Search for the cell housing the specified text and yield its (x, y) center coordinate. 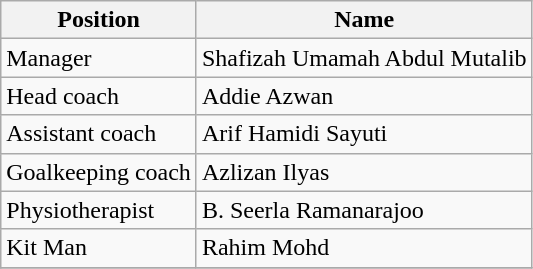
Kit Man (99, 248)
Goalkeeping coach (99, 172)
Azlizan Ilyas (364, 172)
B. Seerla Ramanarajoo (364, 210)
Name (364, 20)
Manager (99, 58)
Shafizah Umamah Abdul Mutalib (364, 58)
Rahim Mohd (364, 248)
Addie Azwan (364, 96)
Head coach (99, 96)
Arif Hamidi Sayuti (364, 134)
Position (99, 20)
Physiotherapist (99, 210)
Assistant coach (99, 134)
